Return the [X, Y] coordinate for the center point of the cell that contains the specified text.  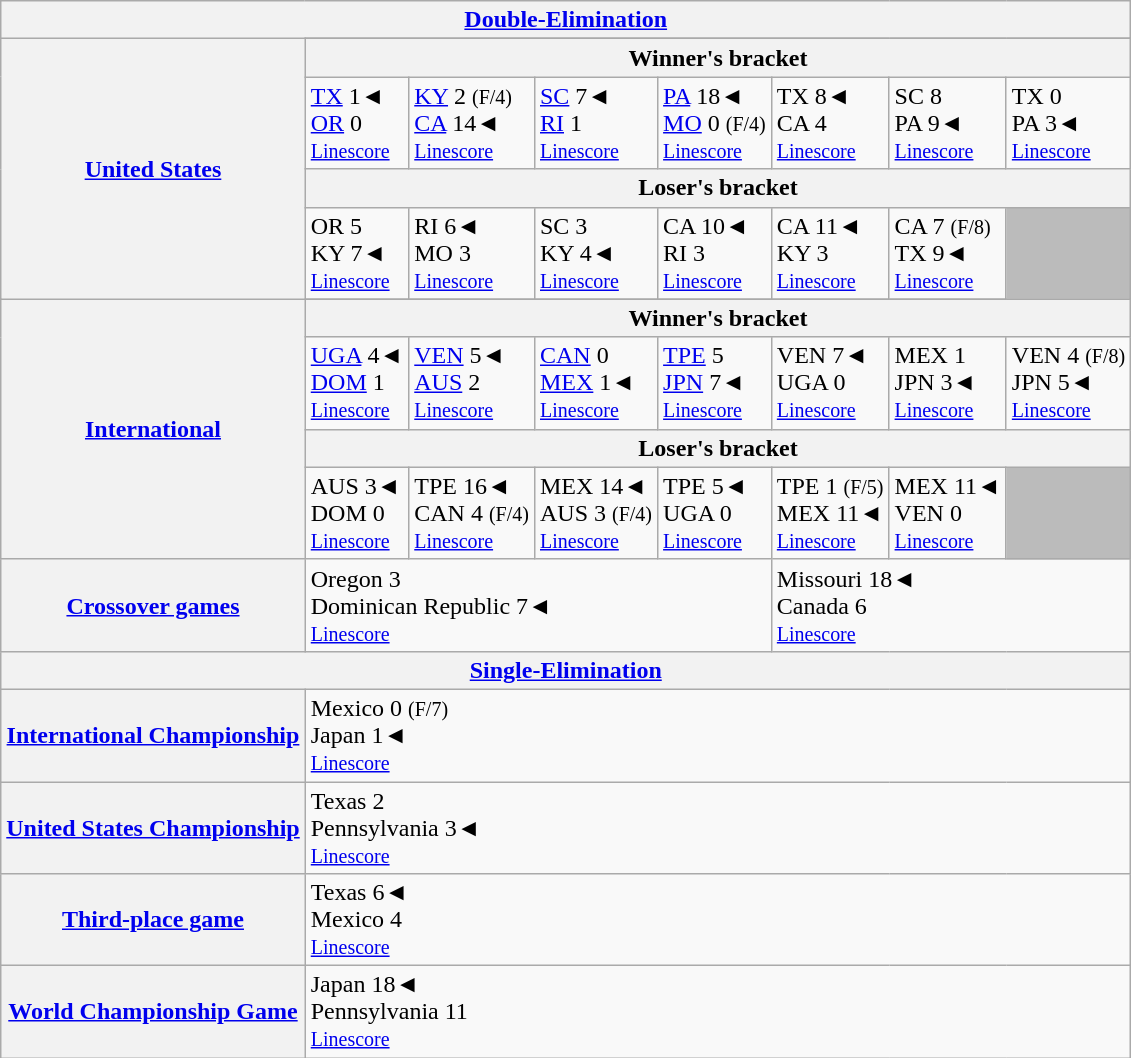
PA 18◄ MO 0 (F/4)Linescore [715, 123]
Crossover games [153, 605]
TPE 5 JPN 7◄Linescore [715, 383]
VEN 7◄ UGA 0Linescore [830, 383]
TX 0 PA 3◄Linescore [1068, 123]
UGA 4◄ DOM 1Linescore [357, 383]
TPE 5◄ UGA 0Linescore [715, 513]
United States Championship [153, 828]
SC 3 KY 4◄Linescore [596, 253]
KY 2 (F/4) CA 14◄Linescore [472, 123]
Texas 6◄ Mexico 4Linescore [718, 920]
MEX 11◄ VEN 0Linescore [948, 513]
Japan 18◄ Pennsylvania 11Linescore [718, 1012]
AUS 3◄ DOM 0Linescore [357, 513]
Missouri 18◄ Canada 6Linescore [950, 605]
VEN 5◄ AUS 2Linescore [472, 383]
MEX 14◄ AUS 3 (F/4)Linescore [596, 513]
TX 8◄ CA 4Linescore [830, 123]
TPE 16◄ CAN 4 (F/4)Linescore [472, 513]
United States [153, 169]
MEX 1 JPN 3◄Linescore [948, 383]
Third-place game [153, 920]
International [153, 429]
SC 8 PA 9◄Linescore [948, 123]
CA 10◄ RI 3Linescore [715, 253]
SC 7◄ RI 1Linescore [596, 123]
Oregon 3 Dominican Republic 7◄Linescore [538, 605]
Single-Elimination [566, 670]
International Championship [153, 735]
OR 5 KY 7◄Linescore [357, 253]
Double-Elimination [566, 20]
Texas 2 Pennsylvania 3◄Linescore [718, 828]
TPE 1 (F/5) MEX 11◄Linescore [830, 513]
Mexico 0 (F/7) Japan 1◄Linescore [718, 735]
VEN 4 (F/8) JPN 5◄Linescore [1068, 383]
TX 1◄ OR 0Linescore [357, 123]
CA 11◄ KY 3Linescore [830, 253]
World Championship Game [153, 1012]
RI 6◄ MO 3Linescore [472, 253]
CAN 0 MEX 1◄Linescore [596, 383]
CA 7 (F/8) TX 9◄Linescore [948, 253]
